Provide the (X, Y) coordinate of the cell's center where the given text is located.  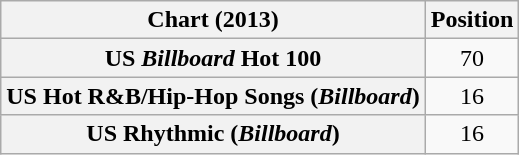
US Rhythmic (Billboard) (213, 134)
70 (472, 58)
Chart (2013) (213, 20)
US Billboard Hot 100 (213, 58)
US Hot R&B/Hip-Hop Songs (Billboard) (213, 96)
Position (472, 20)
